Scan for the cell matching the given text and deliver its [x, y] coordinate at center. 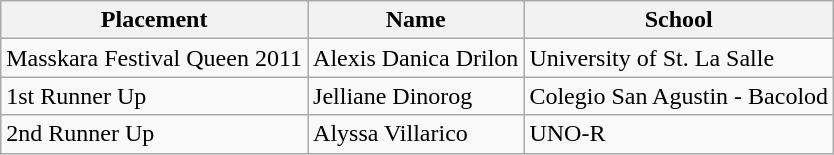
Alyssa Villarico [416, 134]
2nd Runner Up [154, 134]
University of St. La Salle [679, 58]
UNO-R [679, 134]
Masskara Festival Queen 2011 [154, 58]
School [679, 20]
1st Runner Up [154, 96]
Name [416, 20]
Placement [154, 20]
Jelliane Dinorog [416, 96]
Colegio San Agustin - Bacolod [679, 96]
Alexis Danica Drilon [416, 58]
